Determine the (X, Y) coordinate at the center of the cell enclosing the given text.  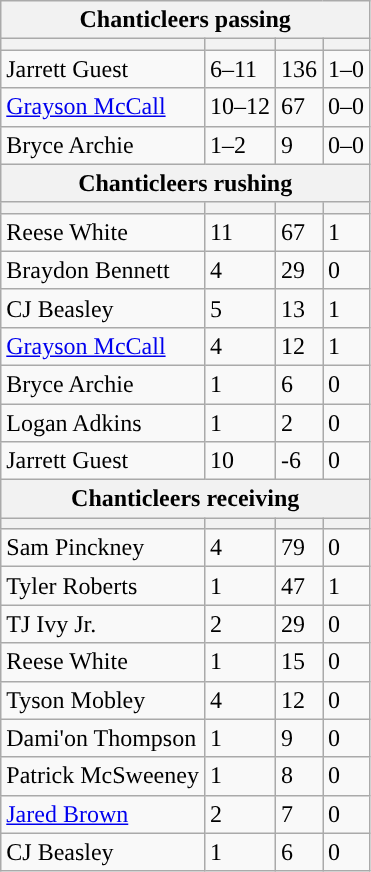
13 (298, 308)
47 (298, 586)
136 (298, 69)
TJ Ivy Jr. (103, 624)
Chanticleers passing (186, 20)
5 (240, 308)
Tyson Mobley (103, 700)
1–0 (346, 69)
1–2 (240, 145)
11 (240, 232)
6–11 (240, 69)
Tyler Roberts (103, 586)
Sam Pinckney (103, 548)
7 (298, 814)
Dami'on Thompson (103, 738)
15 (298, 662)
10 (240, 461)
Braydon Bennett (103, 270)
Jared Brown (103, 814)
Chanticleers rushing (186, 183)
10–12 (240, 107)
Logan Adkins (103, 423)
-6 (298, 461)
Patrick McSweeney (103, 776)
Chanticleers receiving (186, 499)
8 (298, 776)
79 (298, 548)
